Pinpoint the cell where the given text exists, returning its (X, Y) midpoint coordinate. 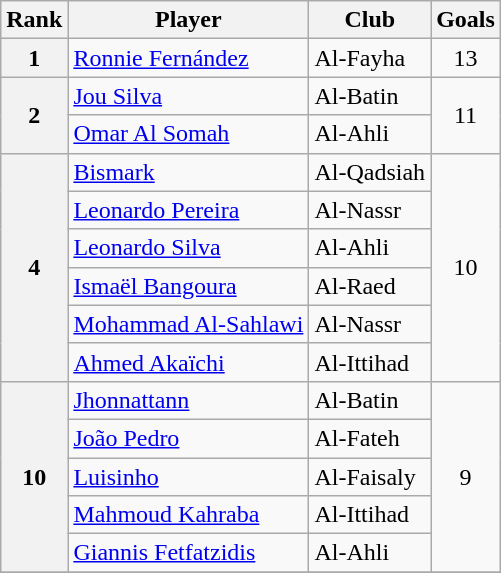
Ismaël Bangoura (188, 286)
Leonardo Silva (188, 248)
Al-Qadsiah (370, 172)
Al-Fateh (370, 438)
Goals (466, 20)
Leonardo Pereira (188, 210)
Al-Faisaly (370, 477)
4 (34, 267)
Omar Al Somah (188, 134)
9 (466, 476)
João Pedro (188, 438)
2 (34, 115)
Jou Silva (188, 96)
13 (466, 58)
Ronnie Fernández (188, 58)
Al-Fayha (370, 58)
11 (466, 115)
Luisinho (188, 477)
Ahmed Akaïchi (188, 362)
Giannis Fetfatzidis (188, 553)
Bismark (188, 172)
Al-Raed (370, 286)
Player (188, 20)
Club (370, 20)
Rank (34, 20)
Mohammad Al-Sahlawi (188, 324)
1 (34, 58)
Jhonnattann (188, 400)
Mahmoud Kahraba (188, 515)
